Scan for the cell matching the given text and deliver its [x, y] coordinate at center. 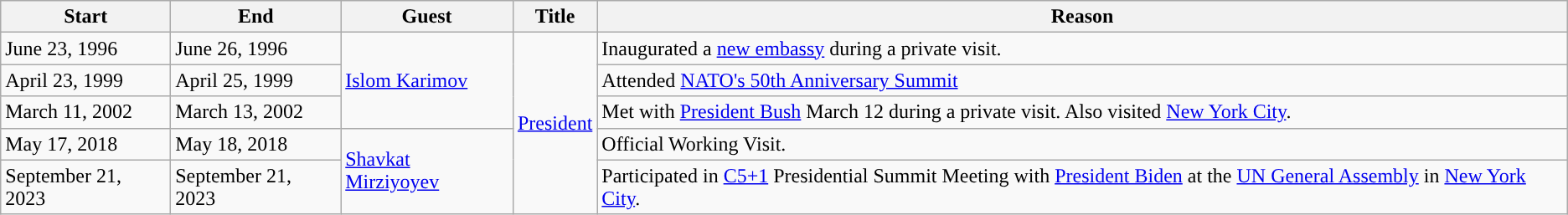
June 26, 1996 [256, 49]
Title [554, 17]
Reason [1082, 17]
President [554, 124]
Participated in C5+1 Presidential Summit Meeting with President Biden at the UN General Assembly in New York City. [1082, 187]
March 13, 2002 [256, 112]
Official Working Visit. [1082, 144]
June 23, 1996 [85, 49]
Inaugurated a new embassy during a private visit. [1082, 49]
April 25, 1999 [256, 80]
May 18, 2018 [256, 144]
April 23, 1999 [85, 80]
Guest [427, 17]
Attended NATO's 50th Anniversary Summit [1082, 80]
Shavkat Mirziyoyev [427, 171]
Met with President Bush March 12 during a private visit. Also visited New York City. [1082, 112]
End [256, 17]
May 17, 2018 [85, 144]
Islom Karimov [427, 80]
Start [85, 17]
March 11, 2002 [85, 112]
